Pinpoint the cell where the given text exists, returning its [x, y] midpoint coordinate. 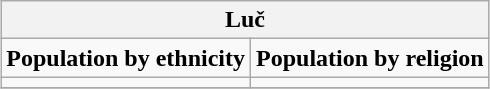
Population by ethnicity [126, 58]
Luč [245, 20]
Population by religion [370, 58]
